From the cell containing the given text, extract its center point as (x, y) coordinate. 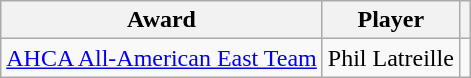
Award (162, 20)
Player (390, 20)
AHCA All-American East Team (162, 58)
Phil Latreille (390, 58)
